Search for the cell housing the specified text and yield its [x, y] center coordinate. 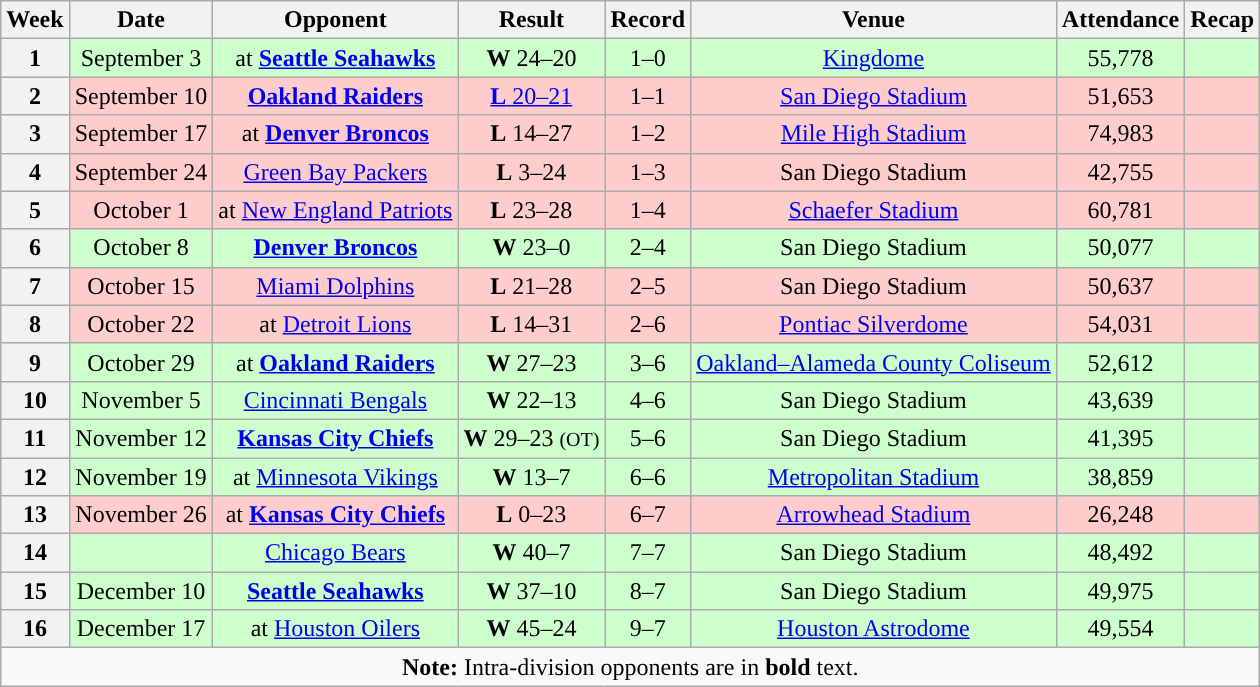
W 40–7 [532, 553]
50,637 [1120, 286]
November 5 [141, 400]
1–1 [648, 96]
Opponent [336, 20]
Oakland Raiders [336, 96]
Note: Intra-division opponents are in bold text. [630, 667]
W 23–0 [532, 248]
42,755 [1120, 172]
at Oakland Raiders [336, 362]
L 20–21 [532, 96]
12 [35, 477]
at Seattle Seahawks [336, 58]
1–2 [648, 134]
Kansas City Chiefs [336, 438]
2–4 [648, 248]
Kingdome [874, 58]
15 [35, 591]
60,781 [1120, 210]
4 [35, 172]
16 [35, 629]
41,395 [1120, 438]
Oakland–Alameda County Coliseum [874, 362]
2–5 [648, 286]
W 24–20 [532, 58]
Venue [874, 20]
Mile High Stadium [874, 134]
13 [35, 515]
49,554 [1120, 629]
1–3 [648, 172]
7 [35, 286]
W 22–13 [532, 400]
Cincinnati Bengals [336, 400]
W 13–7 [532, 477]
8–7 [648, 591]
at Minnesota Vikings [336, 477]
Week [35, 20]
November 26 [141, 515]
49,975 [1120, 591]
at Kansas City Chiefs [336, 515]
2 [35, 96]
14 [35, 553]
6 [35, 248]
10 [35, 400]
55,778 [1120, 58]
48,492 [1120, 553]
Record [648, 20]
Green Bay Packers [336, 172]
9–7 [648, 629]
Attendance [1120, 20]
8 [35, 324]
October 1 [141, 210]
Result [532, 20]
W 27–23 [532, 362]
L 14–27 [532, 134]
11 [35, 438]
6–6 [648, 477]
26,248 [1120, 515]
54,031 [1120, 324]
December 10 [141, 591]
Chicago Bears [336, 553]
38,859 [1120, 477]
3–6 [648, 362]
1 [35, 58]
L 0–23 [532, 515]
3 [35, 134]
Seattle Seahawks [336, 591]
October 8 [141, 248]
5–6 [648, 438]
Denver Broncos [336, 248]
W 29–23 (OT) [532, 438]
September 17 [141, 134]
6–7 [648, 515]
October 29 [141, 362]
Miami Dolphins [336, 286]
L 14–31 [532, 324]
September 3 [141, 58]
Houston Astrodome [874, 629]
1–4 [648, 210]
December 17 [141, 629]
5 [35, 210]
L 3–24 [532, 172]
October 22 [141, 324]
9 [35, 362]
W 45–24 [532, 629]
7–7 [648, 553]
Metropolitan Stadium [874, 477]
Schaefer Stadium [874, 210]
at Detroit Lions [336, 324]
74,983 [1120, 134]
September 10 [141, 96]
51,653 [1120, 96]
Date [141, 20]
October 15 [141, 286]
September 24 [141, 172]
November 12 [141, 438]
at Denver Broncos [336, 134]
Arrowhead Stadium [874, 515]
52,612 [1120, 362]
W 37–10 [532, 591]
4–6 [648, 400]
43,639 [1120, 400]
November 19 [141, 477]
Pontiac Silverdome [874, 324]
50,077 [1120, 248]
Recap [1222, 20]
at New England Patriots [336, 210]
2–6 [648, 324]
L 21–28 [532, 286]
1–0 [648, 58]
L 23–28 [532, 210]
at Houston Oilers [336, 629]
